Find where the given text appears and provide that cell's center as [X, Y] coordinate. 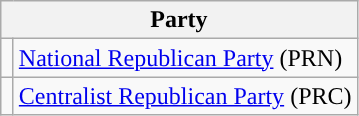
Party [179, 20]
National Republican Party (PRN) [185, 58]
Centralist Republican Party (PRC) [185, 96]
